Capture the cell that displays the provided text and extract its [x, y] central coordinate. 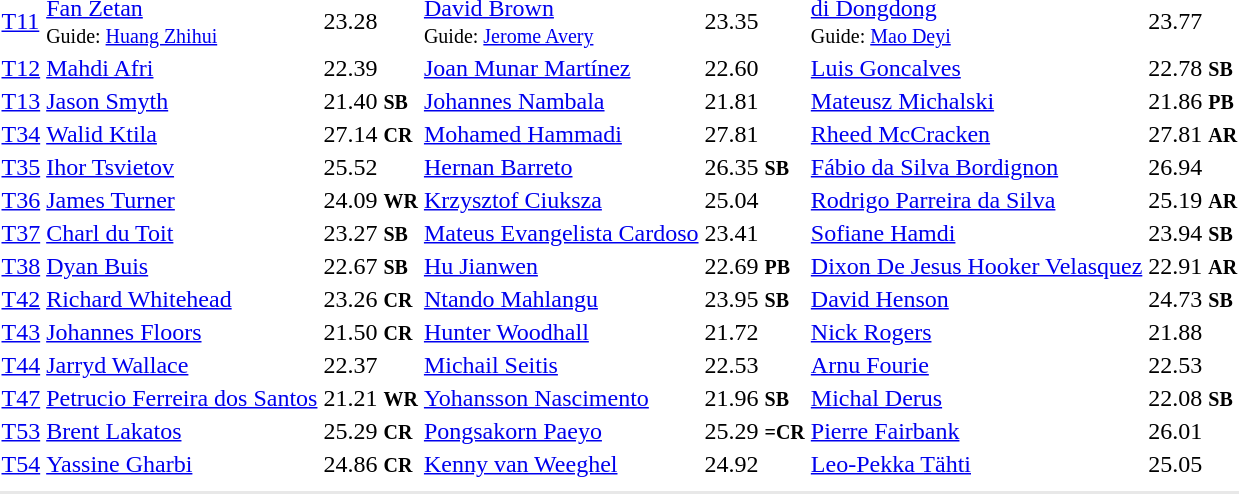
T36 [21, 200]
T34 [21, 134]
25.05 [1193, 464]
Yohansson Nascimento [561, 398]
21.21 WR [370, 398]
25.29 CR [370, 431]
Joan Munar Martínez [561, 68]
Pierre Fairbank [976, 431]
25.04 [754, 200]
Fábio da Silva Bordignon [976, 167]
22.78 SB [1193, 68]
21.50 CR [370, 332]
T53 [21, 431]
T42 [21, 299]
T35 [21, 167]
24.92 [754, 464]
22.08 SB [1193, 398]
23.95 SB [754, 299]
22.91 AR [1193, 266]
Nick Rogers [976, 332]
T44 [21, 365]
Ihor Tsvietov [182, 167]
David Henson [976, 299]
23.26 CR [370, 299]
Hernan Barreto [561, 167]
22.67 SB [370, 266]
27.81 AR [1193, 134]
27.81 [754, 134]
Michail Seitis [561, 365]
Rodrigo Parreira da Silva [976, 200]
24.73 SB [1193, 299]
Jarryd Wallace [182, 365]
25.19 AR [1193, 200]
Luis Goncalves [976, 68]
Mohamed Hammadi [561, 134]
21.81 [754, 101]
21.72 [754, 332]
Hu Jianwen [561, 266]
Johannes Nambala [561, 101]
T54 [21, 464]
Petrucio Ferreira dos Santos [182, 398]
Hunter Woodhall [561, 332]
T47 [21, 398]
T13 [21, 101]
21.96 SB [754, 398]
Brent Lakatos [182, 431]
22.37 [370, 365]
Johannes Floors [182, 332]
Mahdi Afri [182, 68]
Yassine Gharbi [182, 464]
21.86 PB [1193, 101]
23.27 SB [370, 233]
T12 [21, 68]
25.52 [370, 167]
T38 [21, 266]
21.88 [1193, 332]
23.41 [754, 233]
Dyan Buis [182, 266]
24.09 WR [370, 200]
Kenny van Weeghel [561, 464]
Krzysztof Ciuksza [561, 200]
Walid Ktila [182, 134]
Sofiane Hamdi [976, 233]
Arnu Fourie [976, 365]
Ntando Mahlangu [561, 299]
Leo-Pekka Tähti [976, 464]
T43 [21, 332]
Mateus Evangelista Cardoso [561, 233]
Mateusz Michalski [976, 101]
22.60 [754, 68]
26.94 [1193, 167]
23.94 SB [1193, 233]
Dixon De Jesus Hooker Velasquez [976, 266]
Richard Whitehead [182, 299]
James Turner [182, 200]
T37 [21, 233]
Michal Derus [976, 398]
Rheed McCracken [976, 134]
25.29 =CR [754, 431]
26.01 [1193, 431]
Jason Smyth [182, 101]
22.69 PB [754, 266]
24.86 CR [370, 464]
Charl du Toit [182, 233]
22.39 [370, 68]
Pongsakorn Paeyo [561, 431]
27.14 CR [370, 134]
21.40 SB [370, 101]
26.35 SB [754, 167]
